From the cell containing the given text, extract its center point as (x, y) coordinate. 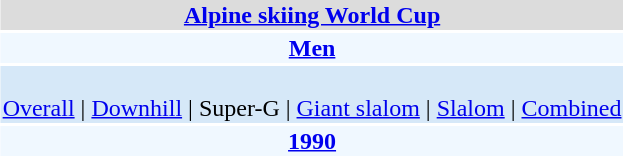
Overall | Downhill | Super-G | Giant slalom | Slalom | Combined (312, 94)
Alpine skiing World Cup (312, 15)
Men (312, 48)
1990 (312, 141)
